Capture the cell that displays the provided text and extract its (X, Y) central coordinate. 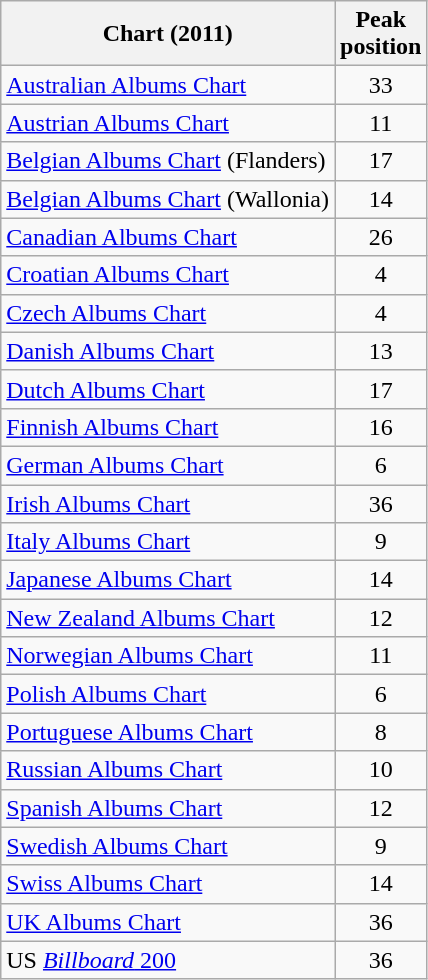
Finnish Albums Chart (168, 427)
Polish Albums Chart (168, 694)
Spanish Albums Chart (168, 808)
US Billboard 200 (168, 960)
New Zealand Albums Chart (168, 618)
10 (380, 770)
Swiss Albums Chart (168, 884)
13 (380, 351)
8 (380, 732)
Australian Albums Chart (168, 85)
Dutch Albums Chart (168, 389)
Peakposition (380, 34)
Portuguese Albums Chart (168, 732)
UK Albums Chart (168, 922)
33 (380, 85)
26 (380, 237)
German Albums Chart (168, 465)
Danish Albums Chart (168, 351)
Czech Albums Chart (168, 313)
Austrian Albums Chart (168, 123)
Canadian Albums Chart (168, 237)
Croatian Albums Chart (168, 275)
Italy Albums Chart (168, 542)
Japanese Albums Chart (168, 580)
Belgian Albums Chart (Wallonia) (168, 199)
16 (380, 427)
Swedish Albums Chart (168, 846)
Norwegian Albums Chart (168, 656)
Chart (2011) (168, 34)
Russian Albums Chart (168, 770)
Irish Albums Chart (168, 503)
Belgian Albums Chart (Flanders) (168, 161)
